For the text-containing cell, return its midpoint in (x, y) coordinate format. 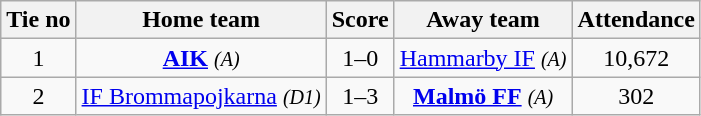
Score (360, 20)
1–3 (360, 96)
Tie no (38, 20)
IF Brommapojkarna (D1) (201, 96)
1 (38, 58)
Attendance (636, 20)
Malmö FF (A) (483, 96)
AIK (A) (201, 58)
10,672 (636, 58)
2 (38, 96)
Home team (201, 20)
302 (636, 96)
1–0 (360, 58)
Hammarby IF (A) (483, 58)
Away team (483, 20)
